Output the (x, y) coordinate of the center of the cell containing the given text.  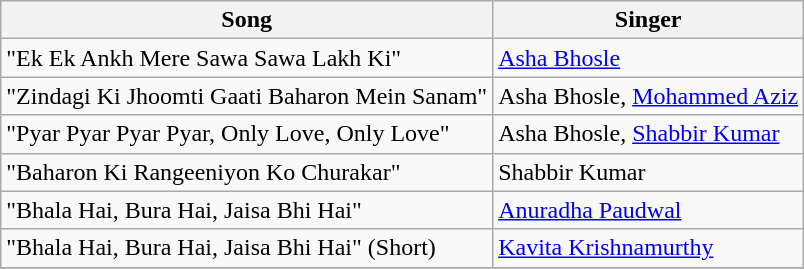
"Zindagi Ki Jhoomti Gaati Baharon Mein Sanam" (247, 96)
Song (247, 20)
Asha Bhosle (648, 58)
Shabbir Kumar (648, 172)
"Ek Ek Ankh Mere Sawa Sawa Lakh Ki" (247, 58)
Anuradha Paudwal (648, 210)
"Bhala Hai, Bura Hai, Jaisa Bhi Hai" (Short) (247, 248)
"Bhala Hai, Bura Hai, Jaisa Bhi Hai" (247, 210)
Kavita Krishnamurthy (648, 248)
Singer (648, 20)
"Pyar Pyar Pyar Pyar, Only Love, Only Love" (247, 134)
Asha Bhosle, Mohammed Aziz (648, 96)
Asha Bhosle, Shabbir Kumar (648, 134)
"Baharon Ki Rangeeniyon Ko Churakar" (247, 172)
